Detect which cell encompasses the target text, then output its (x, y) center coordinate. 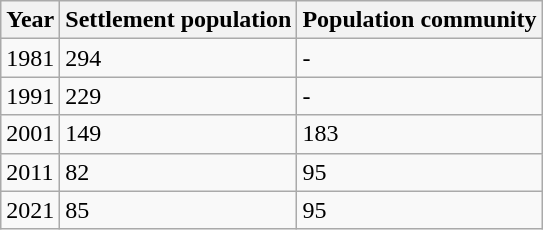
85 (178, 210)
Year (30, 20)
1991 (30, 96)
2021 (30, 210)
294 (178, 58)
Settlement population (178, 20)
229 (178, 96)
Population community (420, 20)
1981 (30, 58)
82 (178, 172)
183 (420, 134)
149 (178, 134)
2001 (30, 134)
2011 (30, 172)
